From the cell containing the given text, extract its center point as [X, Y] coordinate. 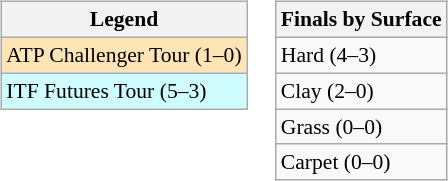
Hard (4–3) [362, 55]
Finals by Surface [362, 20]
Grass (0–0) [362, 127]
Carpet (0–0) [362, 162]
ITF Futures Tour (5–3) [124, 91]
Clay (2–0) [362, 91]
ATP Challenger Tour (1–0) [124, 55]
Legend [124, 20]
